For the text-containing cell, return its midpoint in [X, Y] coordinate format. 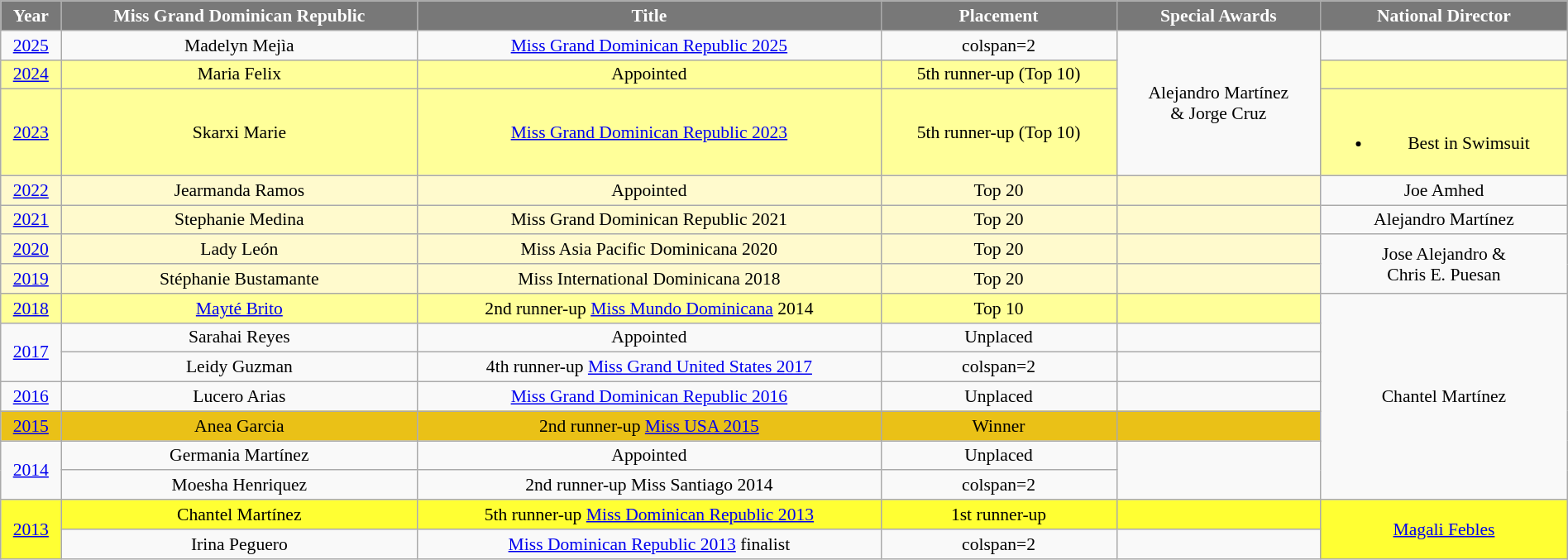
2019 [31, 279]
Special Awards [1219, 16]
Sarahai Reyes [240, 337]
Miss Grand Dominican Republic 2021 [649, 220]
2016 [31, 397]
Jearmanda Ramos [240, 190]
2023 [31, 132]
Lady León [240, 250]
Miss Asia Pacific Dominicana 2020 [649, 250]
National Director [1444, 16]
Moesha Henriquez [240, 486]
5th runner-up Miss Dominican Republic 2013 [649, 515]
Best in Swimsuit [1444, 132]
Maria Felix [240, 74]
Miss Dominican Republic 2013 finalist [649, 544]
2021 [31, 220]
2018 [31, 309]
2nd runner-up Miss USA 2015 [649, 426]
1st runner-up [999, 515]
2013 [31, 529]
Lucero Arias [240, 397]
Mayté Brito [240, 309]
Miss International Dominicana 2018 [649, 279]
Top 10 [999, 309]
2022 [31, 190]
Miss Grand Dominican Republic 2016 [649, 397]
4th runner-up Miss Grand United States 2017 [649, 367]
Placement [999, 16]
Title [649, 16]
Skarxi Marie [240, 132]
Miss Grand Dominican Republic [240, 16]
Joe Amhed [1444, 190]
2025 [31, 45]
2nd runner-up Miss Mundo Dominicana 2014 [649, 309]
Year [31, 16]
Winner [999, 426]
Anea Garcia [240, 426]
Stephanie Medina [240, 220]
2014 [31, 470]
2nd runner-up Miss Santiago 2014 [649, 486]
Magali Febles [1444, 529]
Madelyn Mejìa [240, 45]
2015 [31, 426]
Irina Peguero [240, 544]
2020 [31, 250]
Leidy Guzman [240, 367]
Jose Alejandro &Chris E. Puesan [1444, 265]
Alejandro Martínez [1444, 220]
Miss Grand Dominican Republic 2023 [649, 132]
Miss Grand Dominican Republic 2025 [649, 45]
Stéphanie Bustamante [240, 279]
2017 [31, 352]
Germania Martínez [240, 456]
2024 [31, 74]
Alejandro Martínez& Jorge Cruz [1219, 103]
